Return the (X, Y) coordinate for the center point of the cell that contains the specified text.  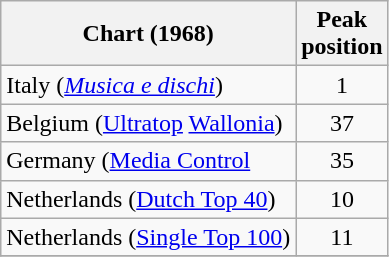
35 (342, 161)
11 (342, 237)
Belgium (Ultratop Wallonia) (148, 123)
Peakposition (342, 34)
Italy (Musica e dischi) (148, 85)
Netherlands (Dutch Top 40) (148, 199)
Germany (Media Control (148, 161)
Chart (1968) (148, 34)
1 (342, 85)
Netherlands (Single Top 100) (148, 237)
37 (342, 123)
10 (342, 199)
